Pinpoint the cell where the given text exists, returning its [x, y] midpoint coordinate. 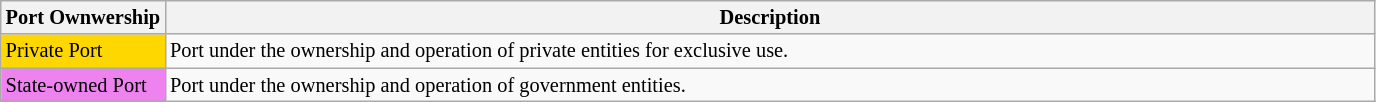
Description [770, 17]
Port under the ownership and operation of government entities. [770, 85]
Port under the ownership and operation of private entities for exclusive use. [770, 51]
State-owned Port [83, 85]
Private Port [83, 51]
Port Ownwership [83, 17]
